Search for the cell housing the specified text and yield its (x, y) center coordinate. 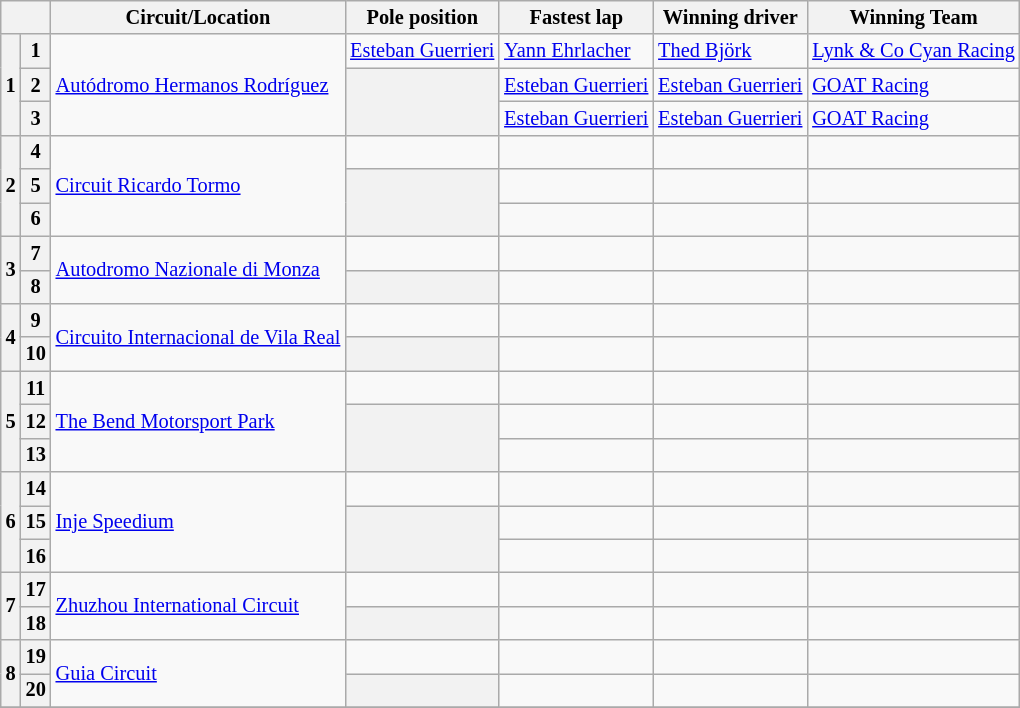
19 (36, 657)
Circuito Internacional de Vila Real (198, 336)
15 (36, 522)
9 (36, 320)
Winning driver (730, 17)
14 (36, 489)
12 (36, 421)
Guia Circuit (198, 674)
16 (36, 556)
Circuit/Location (198, 17)
10 (36, 354)
Autódromo Hermanos Rodríguez (198, 84)
13 (36, 455)
Autodromo Nazionale di Monza (198, 270)
17 (36, 589)
Inje Speedium (198, 522)
18 (36, 623)
Pole position (422, 17)
20 (36, 690)
Thed Björk (730, 51)
Yann Ehrlacher (576, 51)
The Bend Motorsport Park (198, 422)
Fastest lap (576, 17)
Lynk & Co Cyan Racing (913, 51)
Zhuzhou International Circuit (198, 606)
Winning Team (913, 17)
11 (36, 388)
Circuit Ricardo Tormo (198, 186)
